Detect which cell encompasses the target text, then output its [X, Y] center coordinate. 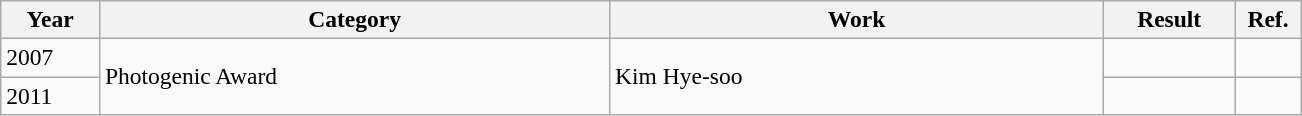
2011 [50, 95]
Work [857, 19]
Result [1169, 19]
Year [50, 19]
Ref. [1268, 19]
Photogenic Award [354, 76]
2007 [50, 57]
Kim Hye-soo [857, 76]
Category [354, 19]
